Find where the given text appears and provide that cell's center as [x, y] coordinate. 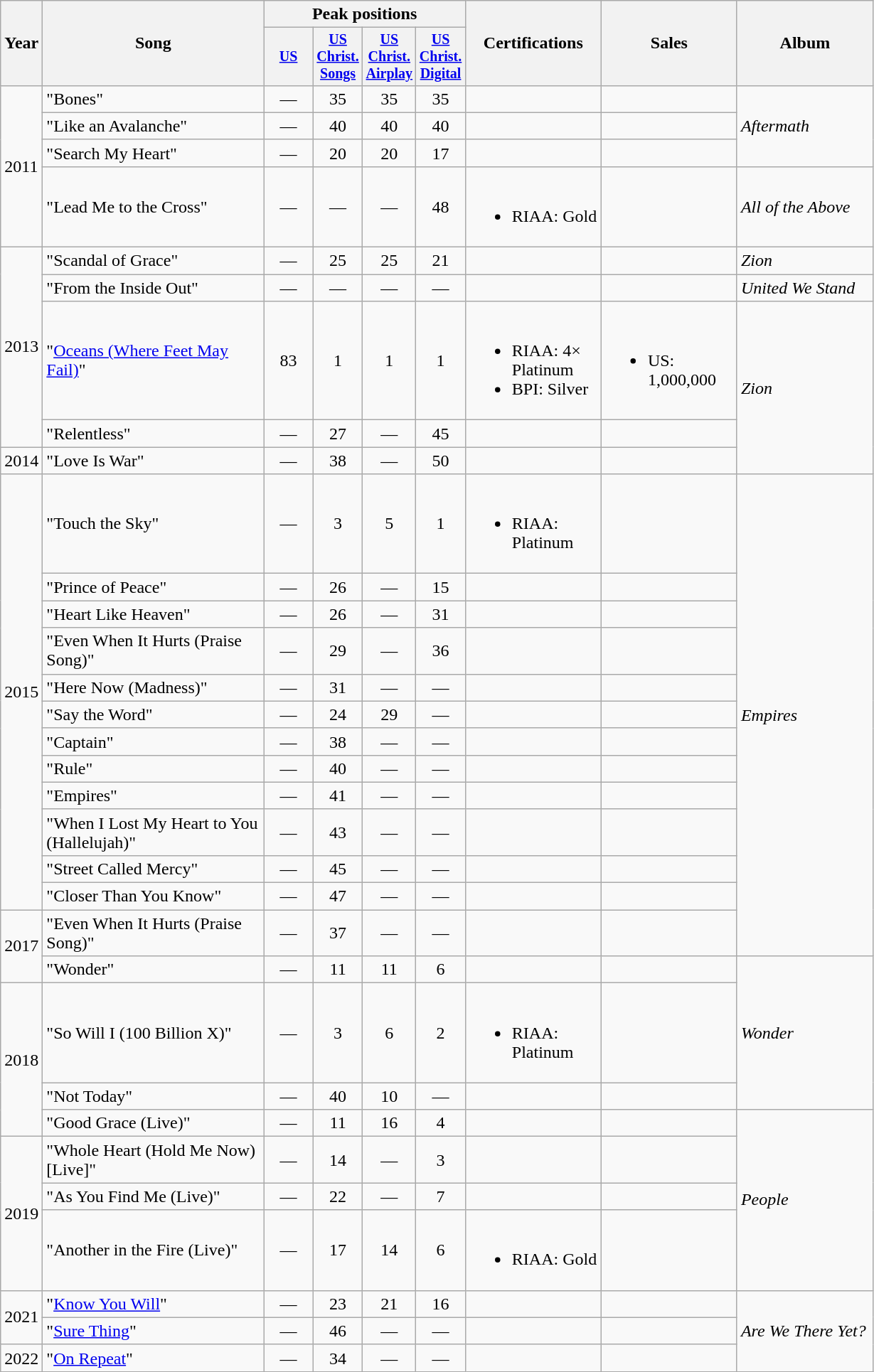
37 [337, 933]
"Love Is War" [154, 461]
5 [390, 524]
"Know You Will" [154, 1304]
2015 [21, 692]
"Street Called Mercy" [154, 869]
50 [441, 461]
"Sure Thing" [154, 1331]
RIAA: 4× PlatinumBPI: Silver [533, 361]
"Relentless" [154, 434]
7 [441, 1196]
Aftermath [805, 126]
"Bones" [154, 99]
Empires [805, 715]
People [805, 1200]
USChrist.Airplay [390, 57]
10 [390, 1096]
36 [441, 651]
"Lead Me to the Cross" [154, 206]
"Scandal of Grace" [154, 261]
2022 [21, 1358]
Certifications [533, 43]
"Prince of Peace" [154, 587]
US [289, 57]
41 [337, 795]
"Touch the Sky" [154, 524]
2018 [21, 1060]
"So Will I (100 Billion X)" [154, 1033]
"Heart Like Heaven" [154, 614]
"When I Lost My Heart to You (Hallelujah)" [154, 832]
"Wonder" [154, 970]
23 [337, 1304]
27 [337, 434]
"Closer Than You Know" [154, 896]
All of the Above [805, 206]
"Captain" [154, 741]
"Oceans (Where Feet May Fail)" [154, 361]
"On Repeat" [154, 1358]
"Whole Heart (Hold Me Now) [Live]" [154, 1160]
US: 1,000,000 [668, 361]
Are We There Yet? [805, 1331]
2021 [21, 1317]
2013 [21, 347]
46 [337, 1331]
43 [337, 832]
"Rule" [154, 768]
34 [337, 1358]
United We Stand [805, 288]
"Good Grace (Live)" [154, 1123]
2017 [21, 947]
24 [337, 714]
Sales [668, 43]
2014 [21, 461]
"Search My Heart" [154, 153]
"Like an Avalanche" [154, 126]
2019 [21, 1213]
2011 [21, 166]
"Another in the Fire (Live)" [154, 1250]
Album [805, 43]
83 [289, 361]
47 [337, 896]
2 [441, 1033]
4 [441, 1123]
USChrist.Digital [441, 57]
"As You Find Me (Live)" [154, 1196]
15 [441, 587]
Peak positions [364, 14]
Wonder [805, 1033]
USChrist.Songs [337, 57]
48 [441, 206]
Song [154, 43]
"Not Today" [154, 1096]
"Here Now (Madness)" [154, 687]
22 [337, 1196]
"Empires" [154, 795]
"From the Inside Out" [154, 288]
"Say the Word" [154, 714]
Year [21, 43]
